Return the [X, Y] coordinate for the center point of the cell that contains the specified text.  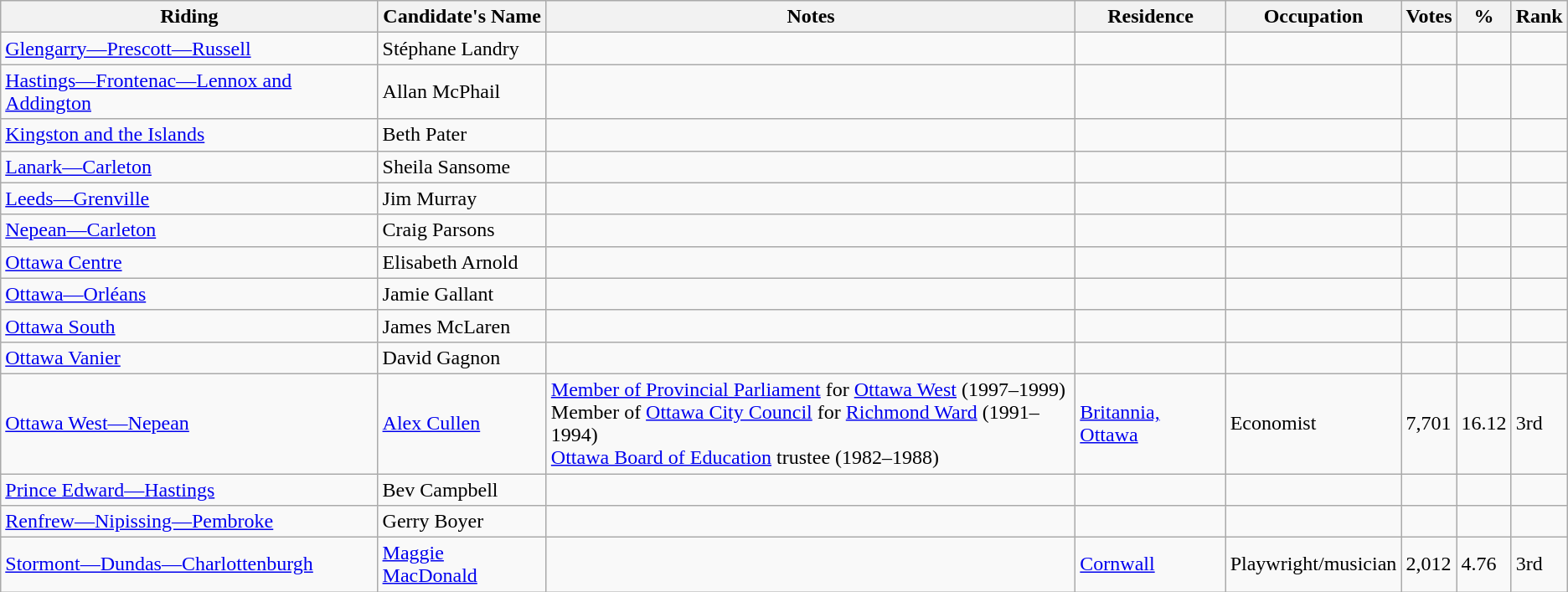
Residence [1151, 17]
Jim Murray [462, 198]
2,012 [1429, 564]
4.76 [1484, 564]
Craig Parsons [462, 230]
Glengarry—Prescott—Russell [189, 49]
Leeds—Grenville [189, 198]
7,701 [1429, 424]
Economist [1313, 424]
Stormont—Dundas—Charlottenburgh [189, 564]
% [1484, 17]
Beth Pater [462, 135]
Ottawa Centre [189, 262]
Nepean—Carleton [189, 230]
Jamie Gallant [462, 294]
Hastings—Frontenac—Lennox and Addington [189, 92]
Rank [1540, 17]
Lanark—Carleton [189, 167]
Bev Campbell [462, 490]
Alex Cullen [462, 424]
David Gagnon [462, 358]
Occupation [1313, 17]
Ottawa Vanier [189, 358]
Sheila Sansome [462, 167]
Stéphane Landry [462, 49]
Ottawa West—Nepean [189, 424]
Notes [811, 17]
Riding [189, 17]
Cornwall [1151, 564]
Playwright/musician [1313, 564]
Britannia, Ottawa [1151, 424]
Ottawa—Orléans [189, 294]
Allan McPhail [462, 92]
Ottawa South [189, 326]
Maggie MacDonald [462, 564]
Prince Edward—Hastings [189, 490]
Gerry Boyer [462, 522]
James McLaren [462, 326]
16.12 [1484, 424]
Candidate's Name [462, 17]
Kingston and the Islands [189, 135]
Votes [1429, 17]
Elisabeth Arnold [462, 262]
Renfrew—Nipissing—Pembroke [189, 522]
